Determine the (X, Y) coordinate at the center of the cell enclosing the given text.  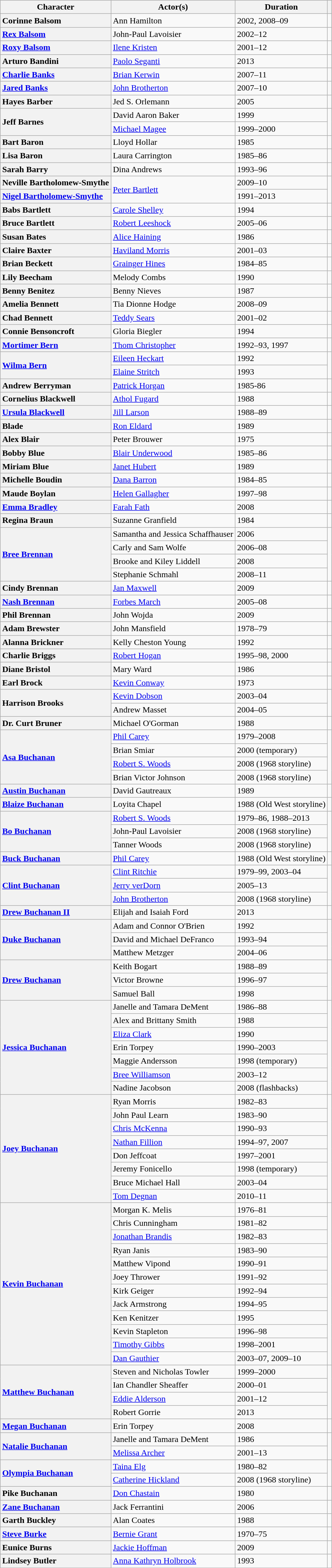
Asa Buchanan (56, 757)
1993–94 (281, 939)
2007–11 (281, 75)
Benny Benitez (56, 291)
Garth Buckley (56, 1520)
Haviland Morris (173, 250)
Kelly Cheston Young (173, 642)
2005–08 (281, 602)
Melissa Archer (173, 1453)
Alex and Brittany Smith (173, 1020)
Ken Kenitzer (173, 1318)
Teddy Sears (173, 318)
1990–91 (281, 1264)
Diane Bristol (56, 669)
Olympia Buchanan (56, 1473)
Morgan K. Melis (173, 1209)
Hayes Barber (56, 102)
Eliza Clark (173, 1034)
Michael O'Gorman (173, 723)
Kevin Stapleton (173, 1331)
Ron Eldard (173, 426)
2005–06 (281, 223)
1976–81 (281, 1209)
John Wojda (173, 615)
2002–12 (281, 34)
2007–10 (281, 88)
Robert Gorrie (173, 1412)
Character (56, 7)
Tia Dionne Hodge (173, 304)
Phil Brennan (56, 615)
Maggie Andersson (173, 1061)
Lisa Baron (56, 155)
Keith Bogart (173, 966)
Matthew Buchanan (56, 1392)
Brian Beckett (56, 264)
1998 (281, 993)
Emma Bradley (56, 507)
2006–08 (281, 547)
Tanner Woods (173, 845)
Clint Ritchie (173, 872)
Elijah and Isaiah Ford (173, 912)
Dan Gauthier (173, 1358)
2001–13 (281, 1453)
Cindy Brennan (56, 588)
Jan Maxwell (173, 588)
Janet Hubert (173, 466)
Eunice Burns (56, 1547)
Dina Andrews (173, 169)
1978–79 (281, 629)
Jackie Hoffman (173, 1547)
Austin Buchanan (56, 791)
Helen Gallagher (173, 493)
Ursula Blackwell (56, 413)
Jared Banks (56, 88)
Drew Buchanan II (56, 912)
Ryan Janis (173, 1250)
Chris Cunningham (173, 1223)
Tom Degnan (173, 1196)
Samuel Ball (173, 993)
1999 (281, 115)
Kevin Conway (173, 683)
Loyita Chapel (173, 804)
1970–75 (281, 1534)
Alanna Brickner (56, 642)
Alice Haining (173, 237)
1991–92 (281, 1277)
2003–12 (281, 1075)
1993–96 (281, 169)
1979–2008 (281, 737)
Blaize Buchanan (56, 804)
Nigel Bartholomew-Smythe (56, 196)
Jonathan Brandis (173, 1236)
Mary Ward (173, 669)
1997–98 (281, 493)
Duke Buchanan (56, 939)
Lloyd Hollar (173, 142)
1992–94 (281, 1291)
2001–02 (281, 318)
Peter Brouwer (173, 439)
Bo Buchanan (56, 831)
Adam and Connor O'Brien (173, 926)
Paolo Seganti (173, 61)
Brian Kerwin (173, 75)
Joey Thrower (173, 1277)
Maude Boylan (56, 493)
Bruce Bartlett (56, 223)
Ian Chandler Sheaffer (173, 1385)
Bree Williamson (173, 1075)
Patrick Horgan (173, 385)
Jack Ferrantini (173, 1507)
1987 (281, 291)
Farah Fath (173, 507)
Kevin Buchanan (56, 1284)
Charlie Briggs (56, 656)
Duration (281, 7)
2008–09 (281, 304)
Jeremy Fonicello (173, 1169)
Corinne Balsom (56, 21)
Eileen Heckart (173, 358)
2004–05 (281, 710)
1985 (281, 142)
Eddie Alderson (173, 1399)
Dr. Curt Bruner (56, 723)
Brian Victor Johnson (173, 777)
Steve Burke (56, 1534)
1996–98 (281, 1331)
1996–97 (281, 980)
1986–88 (281, 1007)
Jessica Buchanan (56, 1047)
Taina Elg (173, 1466)
Drew Buchanan (56, 980)
Amelia Bennett (56, 304)
Zane Buchanan (56, 1507)
Athol Fugard (173, 399)
Natalie Buchanan (56, 1446)
Michael Magee (173, 129)
2008–11 (281, 574)
Jerry verDorn (173, 885)
2010–11 (281, 1196)
Nadine Jacobson (173, 1088)
Robert Hogan (173, 656)
Regina Braun (56, 520)
Stephanie Schmahl (173, 574)
Catherine Hickland (173, 1480)
Bobby Blue (56, 453)
Charlie Banks (56, 75)
Don Chastain (173, 1493)
Cornelius Blackwell (56, 399)
1992–93, 1997 (281, 345)
Lily Beecham (56, 277)
Nathan Fillion (173, 1142)
Jed S. Orlemann (173, 102)
Blade (56, 426)
Jill Larson (173, 413)
Alex Blair (56, 439)
Pike Buchanan (56, 1493)
Jack Armstrong (173, 1304)
Matthew Vipond (173, 1264)
Arturo Bandini (56, 61)
Robert Leeshock (173, 223)
John Paul Learn (173, 1115)
Bernie Grant (173, 1534)
Babs Bartlett (56, 210)
Wilma Bern (56, 365)
1995 (281, 1318)
Roxy Balsom (56, 48)
1995–98, 2000 (281, 656)
2003–07, 2009–10 (281, 1358)
Nash Brennan (56, 602)
Alan Coates (173, 1520)
Miriam Blue (56, 466)
1994–97, 2007 (281, 1142)
Timothy Gibbs (173, 1345)
Elaine Stritch (173, 372)
Carole Shelley (173, 210)
1985-86 (281, 385)
Melody Combs (173, 277)
1991–2013 (281, 196)
Matthew Metzger (173, 953)
Joey Buchanan (56, 1149)
1984 (281, 520)
Gloria Biegler (173, 331)
Actor(s) (173, 7)
Steven and Nicholas Towler (173, 1372)
Bruce Michael Hall (173, 1182)
David Gautreaux (173, 791)
1998–2001 (281, 1345)
Anna Kathryn Holbrook (173, 1561)
Bree Brennan (56, 554)
Grainger Hines (173, 264)
Brian Smiar (173, 750)
Michelle Boudin (56, 480)
1981–82 (281, 1223)
Andrew Masset (173, 710)
Bart Baron (56, 142)
Ilene Kristen (173, 48)
2000 (temporary) (281, 750)
David Aaron Baker (173, 115)
2002, 2008–09 (281, 21)
1990–2003 (281, 1048)
1979–86, 1988–2013 (281, 818)
Laura Carrington (173, 155)
Benny Nieves (173, 291)
2005 (281, 102)
Susan Bates (56, 237)
2000–01 (281, 1385)
Chris McKenna (173, 1129)
Kevin Dobson (173, 696)
Neville Bartholomew-Smythe (56, 183)
Ann Hamilton (173, 21)
Thom Christopher (173, 345)
1979–99, 2003–04 (281, 872)
David and Michael DeFranco (173, 939)
Peter Bartlett (173, 190)
Mortimer Bern (56, 345)
2005–13 (281, 885)
Megan Buchanan (56, 1426)
1980 (281, 1493)
Adam Brewster (56, 629)
Claire Baxter (56, 250)
Victor Browne (173, 980)
Carly and Sam Wolfe (173, 547)
Clint Buchanan (56, 885)
Earl Brock (56, 683)
Connie Bensoncroft (56, 331)
Buck Buchanan (56, 858)
Sarah Barry (56, 169)
Samantha and Jessica Schaffhauser (173, 534)
1990–93 (281, 1129)
Harrison Brooks (56, 703)
Dana Barron (173, 480)
1975 (281, 439)
John Mansfield (173, 629)
1973 (281, 683)
Suzanne Granfield (173, 520)
Blair Underwood (173, 453)
Chad Bennett (56, 318)
2001–03 (281, 250)
Lindsey Butler (56, 1561)
Rex Balsom (56, 34)
Kirk Geiger (173, 1291)
Andrew Berryman (56, 385)
2008 (flashbacks) (281, 1088)
Ryan Morris (173, 1102)
2004–06 (281, 953)
Forbes March (173, 602)
Don Jeffcoat (173, 1155)
1997–2001 (281, 1155)
Brooke and Kiley Liddell (173, 561)
1980–82 (281, 1466)
Jeff Barnes (56, 122)
1994–95 (281, 1304)
2009–10 (281, 183)
